Capture the cell that displays the provided text and extract its (x, y) central coordinate. 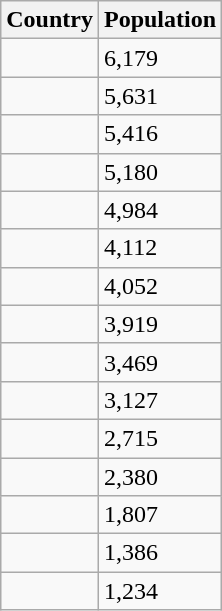
Population (160, 20)
5,416 (160, 134)
3,127 (160, 400)
1,386 (160, 553)
3,469 (160, 362)
2,715 (160, 438)
1,807 (160, 515)
4,984 (160, 210)
4,112 (160, 248)
Country (50, 20)
6,179 (160, 58)
4,052 (160, 286)
5,180 (160, 172)
5,631 (160, 96)
3,919 (160, 324)
2,380 (160, 477)
1,234 (160, 591)
